For the text-containing cell, return its midpoint in [x, y] coordinate format. 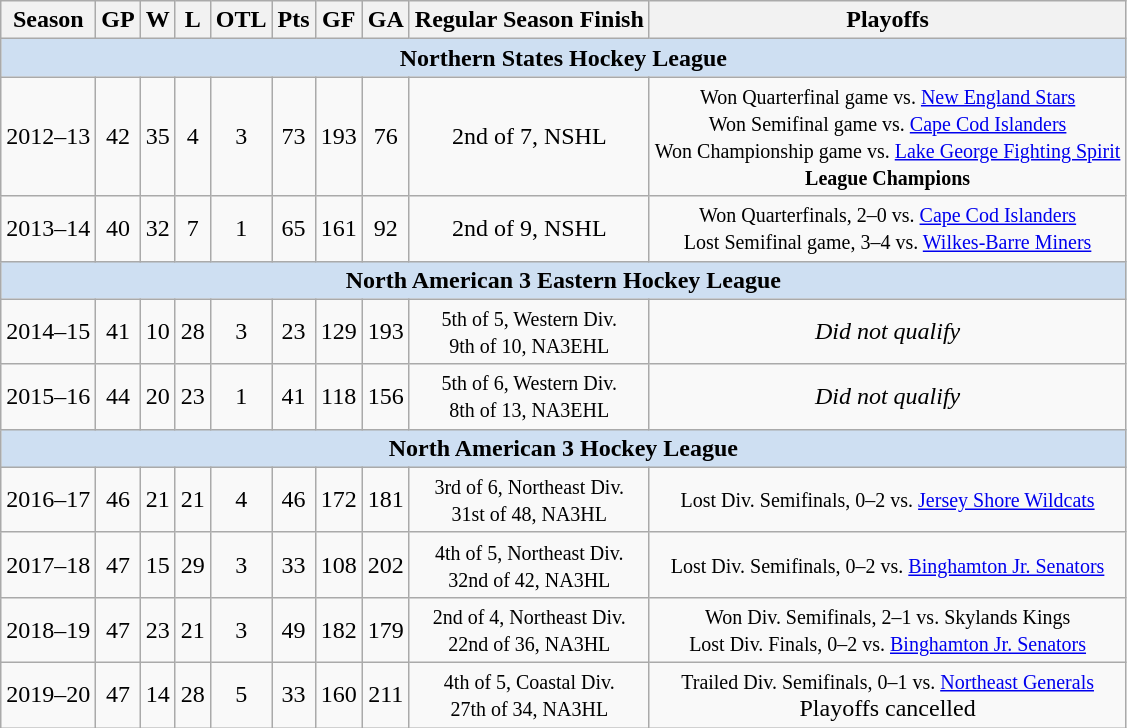
42 [118, 136]
10 [158, 332]
Lost Div. Semifinals, 0–2 vs. Jersey Shore Wildcats [888, 500]
161 [338, 228]
108 [338, 564]
Won Quarterfinals, 2–0 vs. Cape Cod IslandersLost Semifinal game, 3–4 vs. Wilkes-Barre Miners [888, 228]
GF [338, 20]
4th of 5, Coastal Div.27th of 34, NA3HL [529, 694]
5 [241, 694]
32 [158, 228]
182 [338, 630]
2017–18 [48, 564]
Won Div. Semifinals, 2–1 vs. Skylands KingsLost Div. Finals, 0–2 vs. Binghamton Jr. Senators [888, 630]
181 [386, 500]
2016–17 [48, 500]
2019–20 [48, 694]
92 [386, 228]
North American 3 Hockey League [564, 448]
2nd of 9, NSHL [529, 228]
5th of 6, Western Div.8th of 13, NA3EHL [529, 396]
76 [386, 136]
65 [294, 228]
2013–14 [48, 228]
172 [338, 500]
49 [294, 630]
2018–19 [48, 630]
35 [158, 136]
20 [158, 396]
3rd of 6, Northeast Div.31st of 48, NA3HL [529, 500]
44 [118, 396]
Regular Season Finish [529, 20]
4th of 5, Northeast Div.32nd of 42, NA3HL [529, 564]
2015–16 [48, 396]
Pts [294, 20]
L [192, 20]
2014–15 [48, 332]
OTL [241, 20]
2nd of 4, Northeast Div.22nd of 36, NA3HL [529, 630]
Lost Div. Semifinals, 0–2 vs. Binghamton Jr. Senators [888, 564]
2012–13 [48, 136]
211 [386, 694]
14 [158, 694]
118 [338, 396]
GA [386, 20]
Season [48, 20]
129 [338, 332]
2nd of 7, NSHL [529, 136]
73 [294, 136]
156 [386, 396]
North American 3 Eastern Hockey League [564, 280]
202 [386, 564]
7 [192, 228]
160 [338, 694]
GP [118, 20]
15 [158, 564]
W [158, 20]
Trailed Div. Semifinals, 0–1 vs. Northeast GeneralsPlayoffs cancelled [888, 694]
5th of 5, Western Div.9th of 10, NA3EHL [529, 332]
179 [386, 630]
Playoffs [888, 20]
29 [192, 564]
Northern States Hockey League [564, 58]
40 [118, 228]
